Locate the cell with the specified text and output its [X, Y] center coordinate. 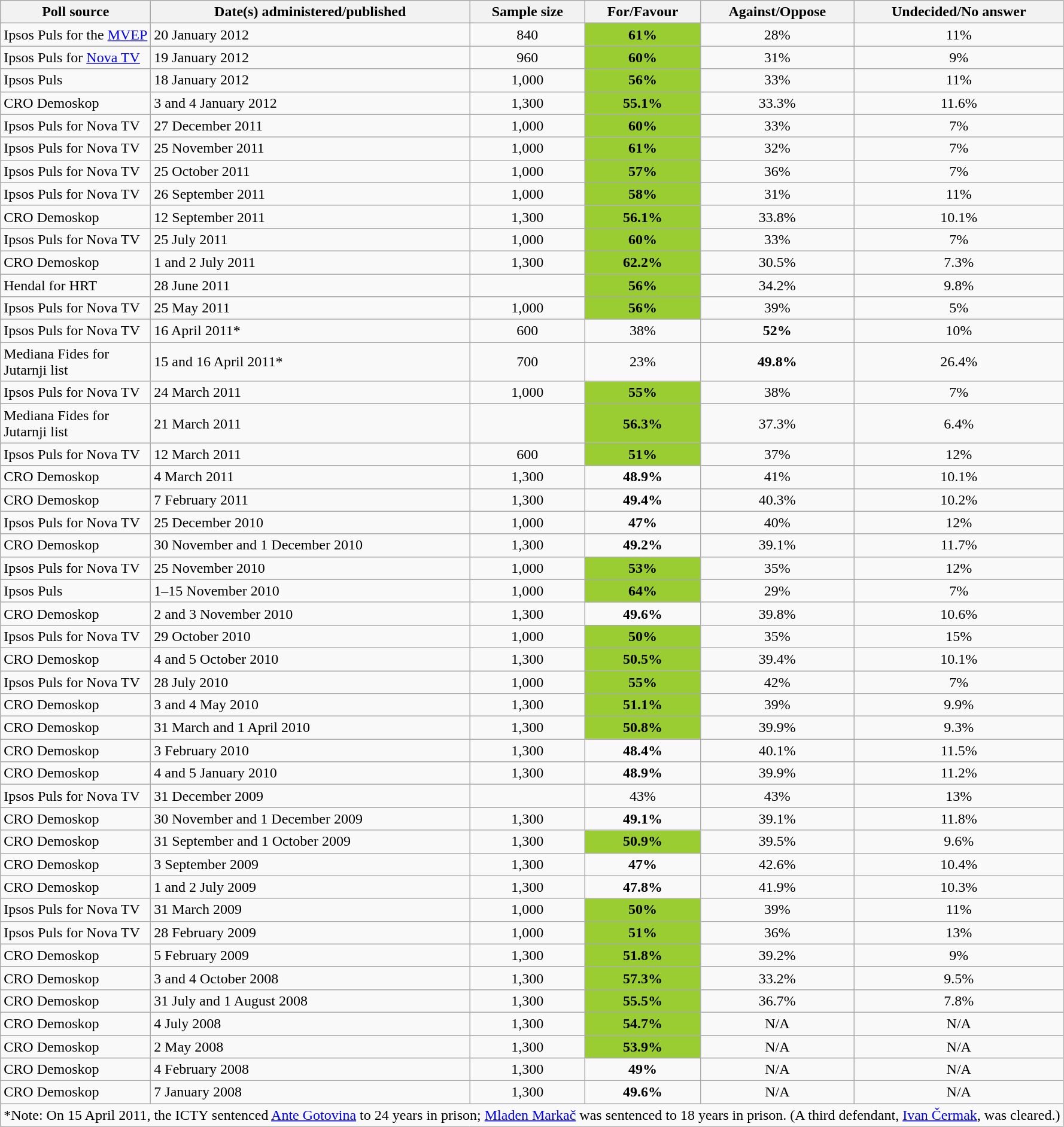
29 October 2010 [310, 636]
23% [643, 362]
56.3% [643, 424]
36.7% [777, 1001]
7.3% [959, 262]
6.4% [959, 424]
41% [777, 477]
30.5% [777, 262]
12 March 2011 [310, 454]
11.6% [959, 103]
10% [959, 331]
39.2% [777, 955]
49.8% [777, 362]
1–15 November 2010 [310, 591]
27 December 2011 [310, 126]
37% [777, 454]
32% [777, 148]
Undecided/No answer [959, 12]
3 and 4 January 2012 [310, 103]
56.1% [643, 217]
28 February 2009 [310, 932]
50.8% [643, 728]
4 and 5 January 2010 [310, 773]
26 September 2011 [310, 194]
12 September 2011 [310, 217]
10.2% [959, 500]
49.2% [643, 545]
7 January 2008 [310, 1092]
48.4% [643, 751]
7 February 2011 [310, 500]
11.7% [959, 545]
10.4% [959, 864]
1 and 2 July 2009 [310, 887]
47.8% [643, 887]
4 July 2008 [310, 1023]
18 January 2012 [310, 80]
11.5% [959, 751]
9.3% [959, 728]
4 February 2008 [310, 1070]
62.2% [643, 262]
3 and 4 October 2008 [310, 978]
Date(s) administered/published [310, 12]
3 and 4 May 2010 [310, 705]
37.3% [777, 424]
53% [643, 568]
40.3% [777, 500]
5% [959, 308]
28 June 2011 [310, 285]
50.9% [643, 842]
11.2% [959, 773]
4 March 2011 [310, 477]
25 October 2011 [310, 171]
9.8% [959, 285]
2 May 2008 [310, 1047]
28 July 2010 [310, 682]
20 January 2012 [310, 35]
54.7% [643, 1023]
Sample size [528, 12]
39.4% [777, 659]
30 November and 1 December 2009 [310, 819]
1 and 2 July 2011 [310, 262]
15 and 16 April 2011* [310, 362]
58% [643, 194]
50.5% [643, 659]
24 March 2011 [310, 393]
28% [777, 35]
53.9% [643, 1047]
42% [777, 682]
51.8% [643, 955]
49% [643, 1070]
4 and 5 October 2010 [310, 659]
Against/Oppose [777, 12]
7.8% [959, 1001]
21 March 2011 [310, 424]
39.5% [777, 842]
31 March and 1 April 2010 [310, 728]
10.3% [959, 887]
9.5% [959, 978]
19 January 2012 [310, 57]
40% [777, 523]
2 and 3 November 2010 [310, 613]
10.6% [959, 613]
49.4% [643, 500]
26.4% [959, 362]
30 November and 1 December 2010 [310, 545]
700 [528, 362]
9.9% [959, 705]
3 February 2010 [310, 751]
52% [777, 331]
42.6% [777, 864]
41.9% [777, 887]
55.5% [643, 1001]
25 November 2010 [310, 568]
33.3% [777, 103]
55.1% [643, 103]
31 July and 1 August 2008 [310, 1001]
40.1% [777, 751]
29% [777, 591]
57.3% [643, 978]
31 March 2009 [310, 910]
25 November 2011 [310, 148]
57% [643, 171]
For/Favour [643, 12]
25 July 2011 [310, 239]
64% [643, 591]
25 December 2010 [310, 523]
840 [528, 35]
Hendal for HRT [75, 285]
11.8% [959, 819]
49.1% [643, 819]
15% [959, 636]
33.2% [777, 978]
31 December 2009 [310, 796]
Ipsos Puls for the MVEP [75, 35]
9.6% [959, 842]
51.1% [643, 705]
33.8% [777, 217]
3 September 2009 [310, 864]
5 February 2009 [310, 955]
25 May 2011 [310, 308]
16 April 2011* [310, 331]
Poll source [75, 12]
31 September and 1 October 2009 [310, 842]
34.2% [777, 285]
960 [528, 57]
39.8% [777, 613]
